Determine the [x, y] coordinate at the center of the cell enclosing the given text.  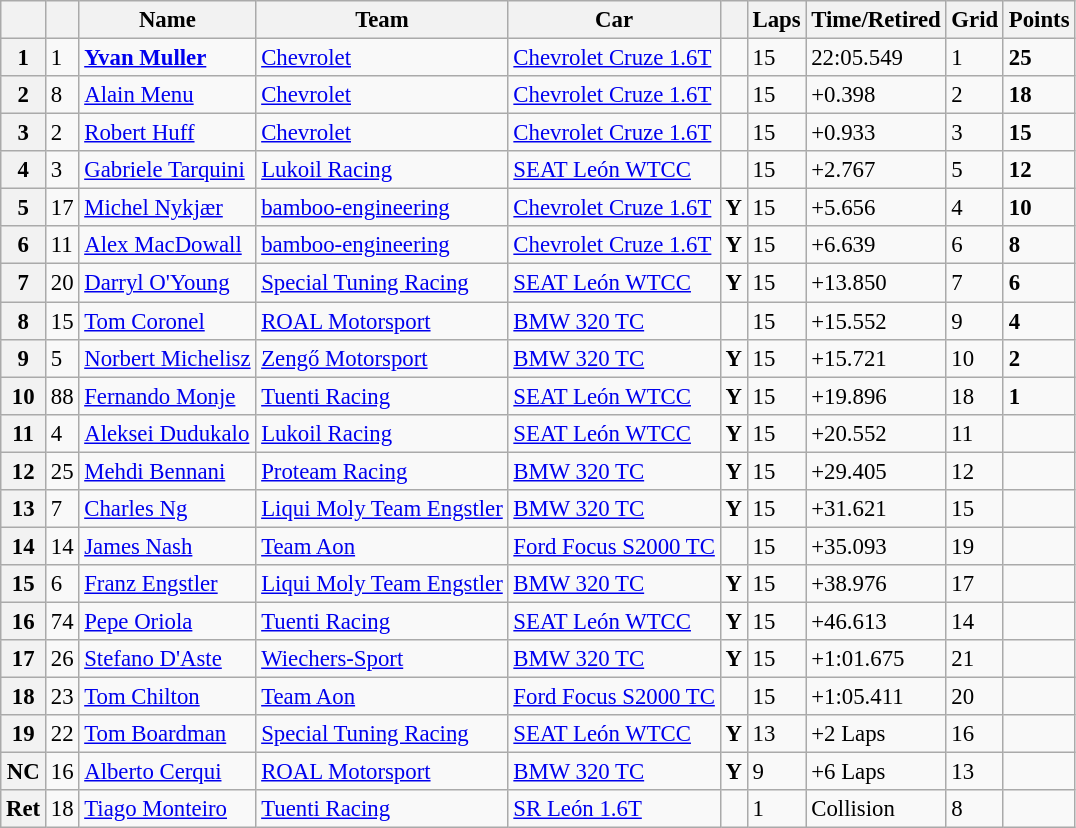
James Nash [168, 546]
Gabriele Tarquini [168, 170]
Charles Ng [168, 509]
+6.639 [876, 245]
Yvan Muller [168, 58]
+0.933 [876, 133]
Stefano D'Aste [168, 659]
Franz Engstler [168, 584]
Laps [776, 20]
Tom Coronel [168, 321]
+2 Laps [876, 734]
+1:01.675 [876, 659]
Ret [24, 809]
22 [62, 734]
Mehdi Bennani [168, 471]
+5.656 [876, 208]
Points [1038, 20]
Alex MacDowall [168, 245]
Grid [974, 20]
+2.767 [876, 170]
23 [62, 697]
+20.552 [876, 433]
Alberto Cerqui [168, 772]
+19.896 [876, 396]
Zengő Motorsport [382, 358]
Darryl O'Young [168, 283]
Norbert Michelisz [168, 358]
+0.398 [876, 95]
22:05.549 [876, 58]
21 [974, 659]
SR León 1.6T [614, 809]
Alain Menu [168, 95]
Time/Retired [876, 20]
Collision [876, 809]
88 [62, 396]
Proteam Racing [382, 471]
Fernando Monje [168, 396]
+6 Laps [876, 772]
Tom Boardman [168, 734]
Name [168, 20]
+1:05.411 [876, 697]
+13.850 [876, 283]
+38.976 [876, 584]
Aleksei Dudukalo [168, 433]
+31.621 [876, 509]
Tom Chilton [168, 697]
+15.552 [876, 321]
NC [24, 772]
+29.405 [876, 471]
+15.721 [876, 358]
+35.093 [876, 546]
Tiago Monteiro [168, 809]
26 [62, 659]
Michel Nykjær [168, 208]
Wiechers-Sport [382, 659]
Team [382, 20]
Robert Huff [168, 133]
74 [62, 621]
+46.613 [876, 621]
Car [614, 20]
Pepe Oriola [168, 621]
